Return [x, y] of the center of cell containing provided text 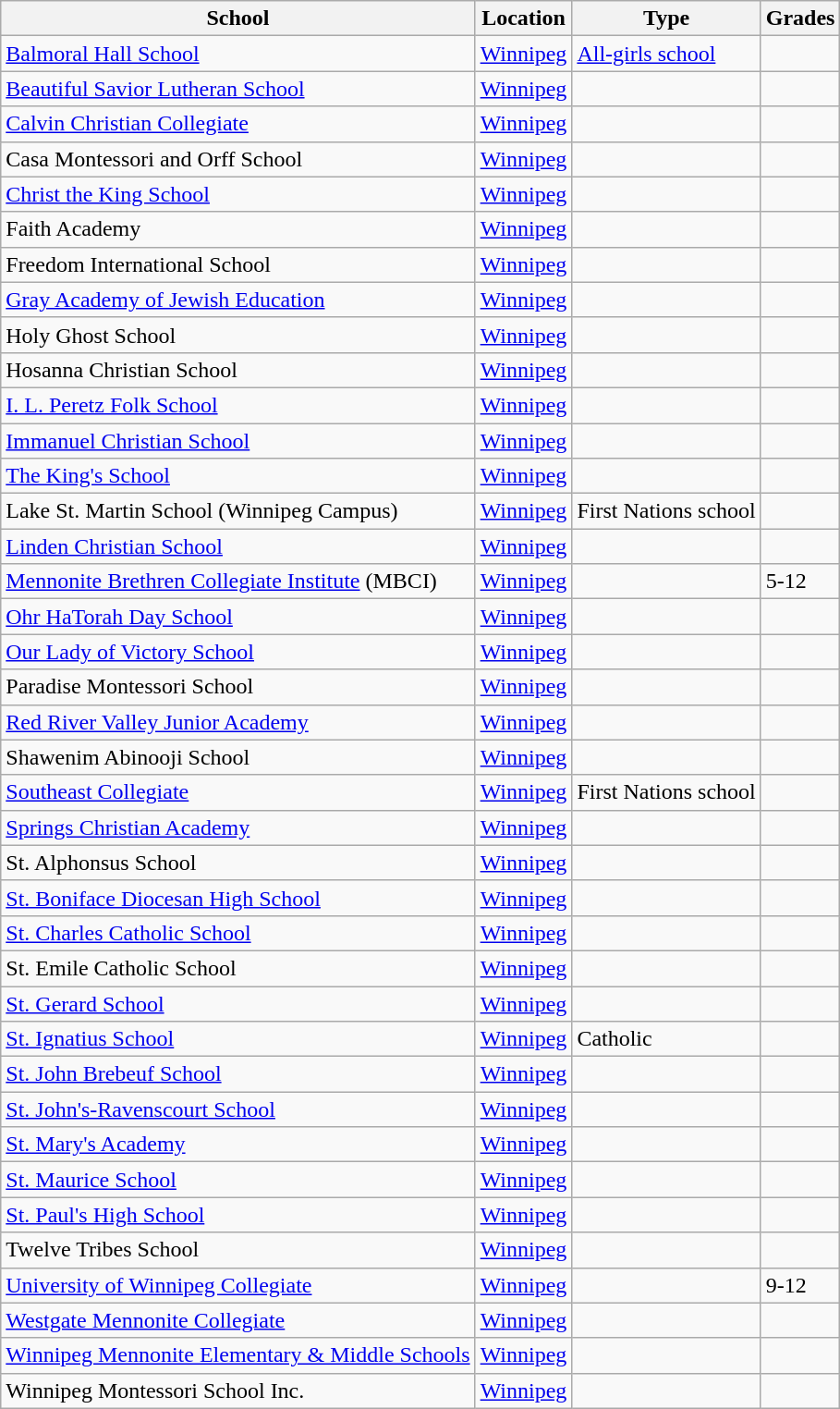
Grades [800, 18]
St. Emile Catholic School [238, 968]
Hosanna Christian School [238, 370]
Calvin Christian Collegiate [238, 124]
St. Paul's High School [238, 1215]
Southeast Collegiate [238, 792]
Faith Academy [238, 229]
Balmoral Hall School [238, 54]
St. Maurice School [238, 1180]
Freedom International School [238, 264]
Red River Valley Junior Academy [238, 722]
St. John Brebeuf School [238, 1074]
Twelve Tribes School [238, 1250]
Linden Christian School [238, 546]
St. Gerard School [238, 1003]
Holy Ghost School [238, 335]
The King's School [238, 476]
9-12 [800, 1285]
Ohr HaTorah Day School [238, 617]
St. Boniface Diocesan High School [238, 898]
Paradise Montessori School [238, 687]
Winnipeg Montessori School Inc. [238, 1391]
St. Mary's Academy [238, 1145]
St. Alphonsus School [238, 863]
Beautiful Savior Lutheran School [238, 89]
School [238, 18]
University of Winnipeg Collegiate [238, 1285]
Springs Christian Academy [238, 827]
Gray Academy of Jewish Education [238, 300]
Location [523, 18]
Type [666, 18]
St. Charles Catholic School [238, 933]
Westgate Mennonite Collegiate [238, 1320]
Our Lady of Victory School [238, 652]
St. Ignatius School [238, 1039]
Christ the King School [238, 194]
Mennonite Brethren Collegiate Institute (MBCI) [238, 582]
Casa Montessori and Orff School [238, 159]
Lake St. Martin School (Winnipeg Campus) [238, 511]
Winnipeg Mennonite Elementary & Middle Schools [238, 1355]
5-12 [800, 582]
Immanuel Christian School [238, 441]
I. L. Peretz Folk School [238, 405]
All-girls school [666, 54]
Catholic [666, 1039]
Shawenim Abinooji School [238, 757]
St. John's-Ravenscourt School [238, 1109]
